Pinpoint the cell where the given text exists, returning its (X, Y) midpoint coordinate. 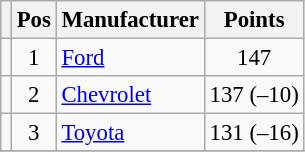
131 (–16) (254, 133)
Manufacturer (130, 20)
137 (–10) (254, 95)
1 (34, 58)
147 (254, 58)
Pos (34, 20)
2 (34, 95)
Points (254, 20)
Chevrolet (130, 95)
Toyota (130, 133)
3 (34, 133)
Ford (130, 58)
